Extract the (x, y) coordinate from the center of the cell holding the provided text.  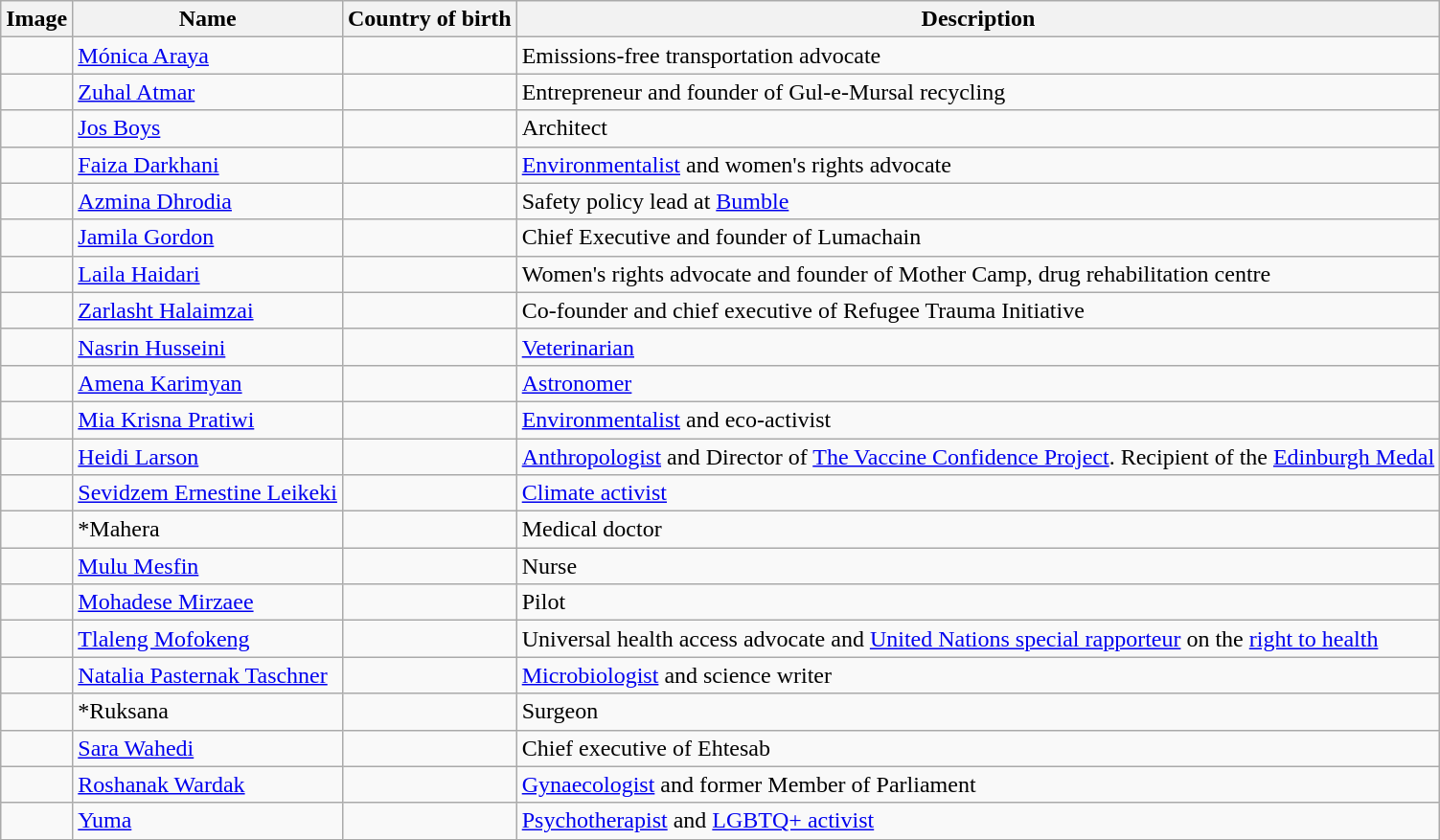
Anthropologist and Director of The Vaccine Confidence Project. Recipient of the Edinburgh Medal (978, 457)
Mónica Araya (208, 56)
Sevidzem Ernestine Leikeki (208, 493)
Entrepreneur and founder of Gul-e-Mursal recycling (978, 92)
Medical doctor (978, 530)
Faiza Darkhani (208, 165)
Yuma (208, 821)
Universal health access advocate and United Nations special rapporteur on the right to health (978, 639)
Environmentalist and women's rights advocate (978, 165)
Pilot (978, 602)
Microbiologist and science writer (978, 675)
Jamila Gordon (208, 238)
Nurse (978, 566)
Description (978, 19)
Architect (978, 128)
Zarlasht Halaimzai (208, 310)
Veterinarian (978, 347)
Natalia Pasternak Taschner (208, 675)
Emissions-free transportation advocate (978, 56)
Tlaleng Mofokeng (208, 639)
Azmina Dhrodia (208, 201)
Nasrin Husseini (208, 347)
Chief Executive and founder of Lumachain (978, 238)
Gynaecologist and former Member of Parliament (978, 784)
Country of birth (429, 19)
Mohadese Mirzaee (208, 602)
Co-founder and chief executive of Refugee Trauma Initiative (978, 310)
Climate activist (978, 493)
Environmentalist and eco-activist (978, 420)
*Mahera (208, 530)
Heidi Larson (208, 457)
Roshanak Wardak (208, 784)
Mia Krisna Pratiwi (208, 420)
Women's rights advocate and founder of Mother Camp, drug rehabilitation centre (978, 274)
Laila Haidari (208, 274)
*Ruksana (208, 712)
Astronomer (978, 383)
Safety policy lead at Bumble (978, 201)
Zuhal Atmar (208, 92)
Image (36, 19)
Sara Wahedi (208, 748)
Mulu Mesfin (208, 566)
Jos Boys (208, 128)
Chief executive of Ehtesab (978, 748)
Psychotherapist and LGBTQ+ activist (978, 821)
Name (208, 19)
Amena Karimyan (208, 383)
Surgeon (978, 712)
